For the text-containing cell, return its midpoint in [x, y] coordinate format. 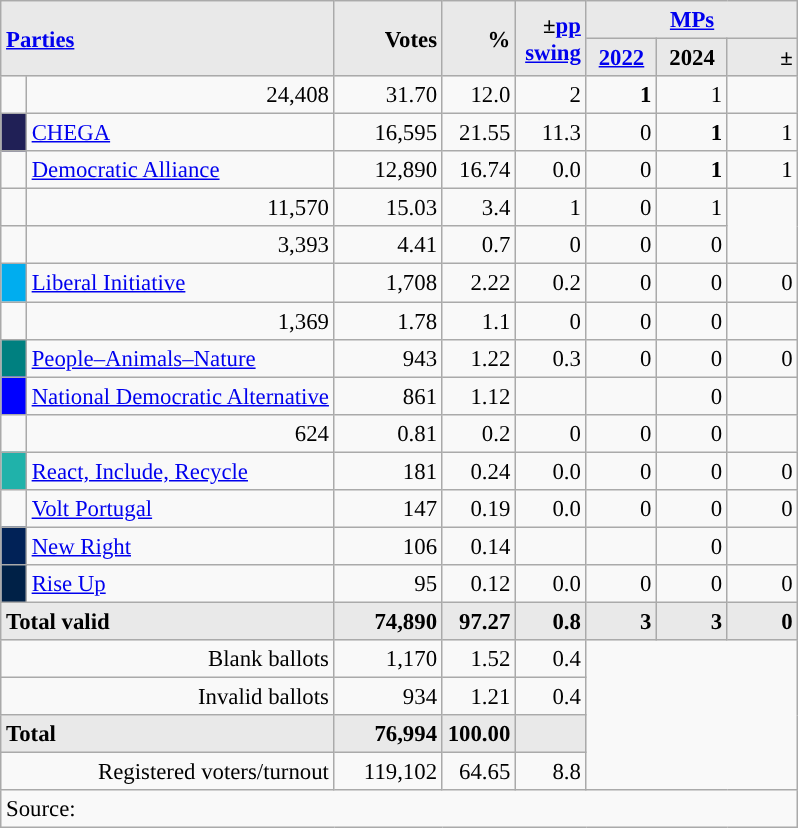
106 [388, 546]
11.3 [552, 133]
64.65 [478, 772]
1.1 [478, 321]
People–Animals–Nature [180, 358]
0.14 [478, 546]
2.22 [478, 283]
Parties [168, 38]
934 [388, 697]
0.19 [478, 509]
1.12 [478, 396]
Volt Portugal [180, 509]
31.70 [388, 95]
Total valid [168, 621]
100.00 [478, 734]
0.3 [552, 358]
74,890 [388, 621]
1.52 [478, 659]
New Right [180, 546]
1,170 [388, 659]
2022 [622, 58]
1.21 [478, 697]
624 [180, 433]
±pp swing [552, 38]
Votes [388, 38]
0.7 [478, 245]
Liberal Initiative [180, 283]
4.41 [388, 245]
0.12 [478, 584]
% [478, 38]
24,408 [180, 95]
1,369 [180, 321]
MPs [692, 20]
8.8 [552, 772]
16,595 [388, 133]
CHEGA [180, 133]
21.55 [478, 133]
Blank ballots [168, 659]
Registered voters/turnout [168, 772]
0.8 [552, 621]
11,570 [180, 208]
0.81 [388, 433]
76,994 [388, 734]
181 [388, 471]
943 [388, 358]
12,890 [388, 170]
861 [388, 396]
3,393 [180, 245]
12.0 [478, 95]
15.03 [388, 208]
3.4 [478, 208]
Source: [400, 809]
± [762, 58]
1.78 [388, 321]
National Democratic Alternative [180, 396]
Rise Up [180, 584]
Democratic Alliance [180, 170]
React, Include, Recycle [180, 471]
95 [388, 584]
97.27 [478, 621]
Invalid ballots [168, 697]
1,708 [388, 283]
2024 [692, 58]
147 [388, 509]
Total [168, 734]
0.24 [478, 471]
119,102 [388, 772]
1.22 [478, 358]
16.74 [478, 170]
2 [552, 95]
